Search for the cell housing the specified text and yield its (x, y) center coordinate. 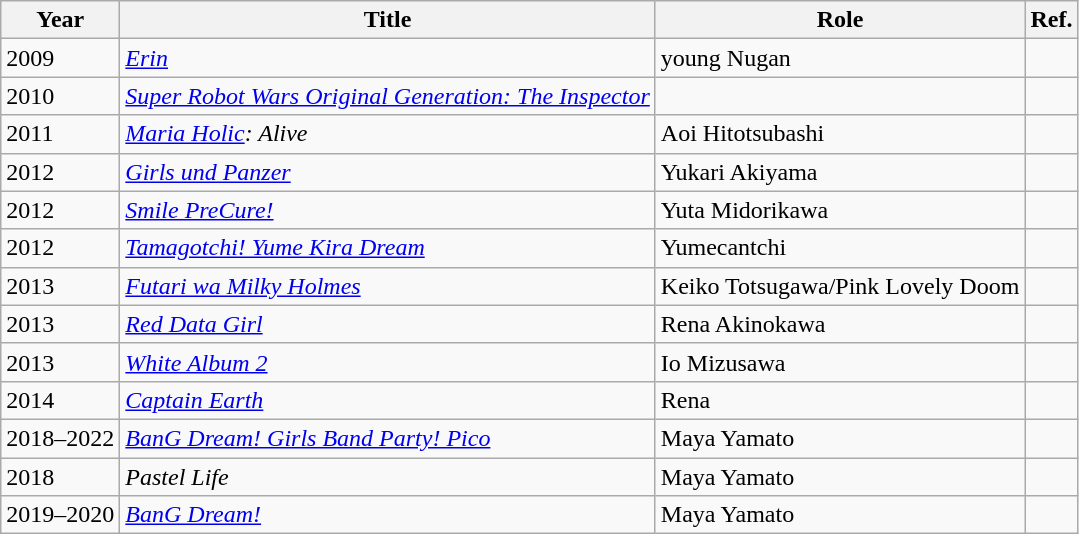
Role (840, 20)
2014 (60, 400)
Red Data Girl (388, 324)
BanG Dream! Girls Band Party! Pico (388, 438)
Erin (388, 58)
Pastel Life (388, 477)
Girls und Panzer (388, 172)
Aoi Hitotsubashi (840, 134)
Super Robot Wars Original Generation: The Inspector (388, 96)
BanG Dream! (388, 515)
Smile PreCure! (388, 210)
Maria Holic: Alive (388, 134)
2011 (60, 134)
Yuta Midorikawa (840, 210)
Futari wa Milky Holmes (388, 286)
Captain Earth (388, 400)
Yukari Akiyama (840, 172)
Keiko Totsugawa/Pink Lovely Doom (840, 286)
Ref. (1052, 20)
Io Mizusawa (840, 362)
young Nugan (840, 58)
2009 (60, 58)
Title (388, 20)
2018 (60, 477)
White Album 2 (388, 362)
Yumecantchi (840, 248)
Tamagotchi! Yume Kira Dream (388, 248)
Rena (840, 400)
2018–2022 (60, 438)
2010 (60, 96)
Rena Akinokawa (840, 324)
2019–2020 (60, 515)
Year (60, 20)
